Locate the cell with the specified text and output its [x, y] center coordinate. 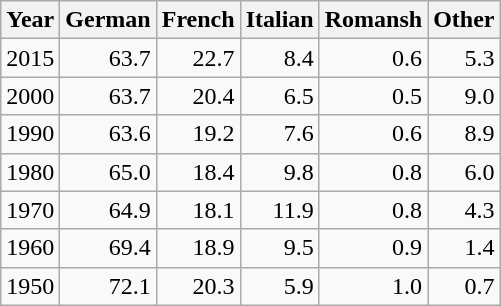
72.1 [108, 286]
6.0 [464, 172]
1.4 [464, 248]
1990 [30, 134]
9.0 [464, 96]
20.4 [198, 96]
1950 [30, 286]
0.5 [373, 96]
1980 [30, 172]
6.5 [280, 96]
4.3 [464, 210]
2015 [30, 58]
0.9 [373, 248]
0.7 [464, 286]
1970 [30, 210]
German [108, 20]
7.6 [280, 134]
Year [30, 20]
20.3 [198, 286]
5.9 [280, 286]
8.4 [280, 58]
18.1 [198, 210]
Other [464, 20]
9.5 [280, 248]
8.9 [464, 134]
63.6 [108, 134]
18.4 [198, 172]
18.9 [198, 248]
19.2 [198, 134]
Romansh [373, 20]
2000 [30, 96]
65.0 [108, 172]
5.3 [464, 58]
64.9 [108, 210]
11.9 [280, 210]
69.4 [108, 248]
1.0 [373, 286]
French [198, 20]
9.8 [280, 172]
1960 [30, 248]
Italian [280, 20]
22.7 [198, 58]
